Provide the (x, y) coordinate of the cell's center where the given text is located.  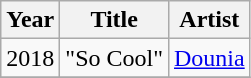
2018 (30, 58)
Year (30, 20)
"So Cool" (114, 58)
Artist (209, 20)
Title (114, 20)
Dounia (209, 58)
